Output the (x, y) coordinate of the center of the cell containing the given text.  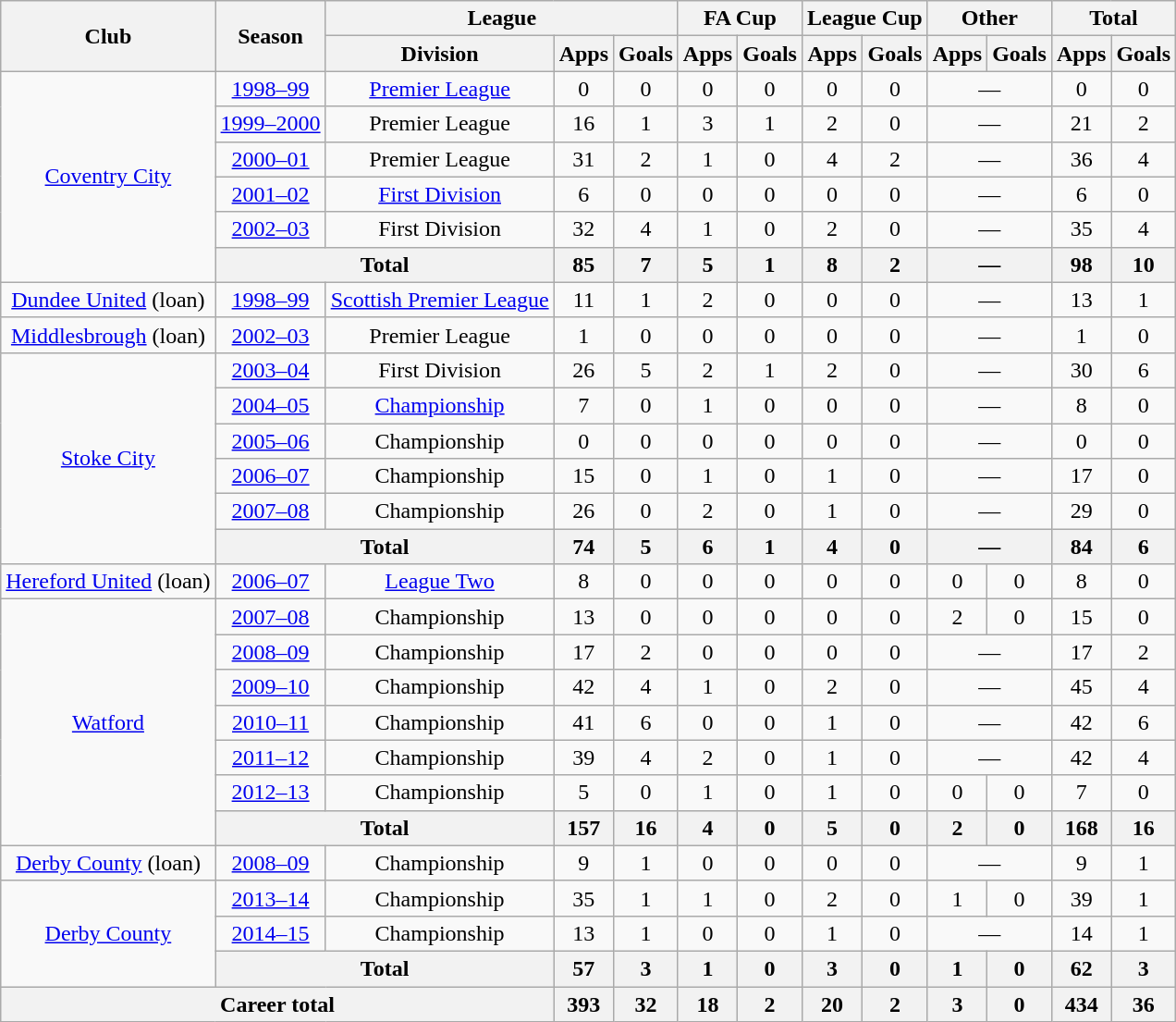
18 (707, 1004)
2011–12 (270, 757)
84 (1081, 547)
14 (1081, 933)
Coventry City (108, 177)
Hereford United (loan) (108, 582)
157 (583, 828)
League Two (440, 582)
2005–06 (270, 441)
85 (583, 265)
Dundee United (loan) (108, 300)
2013–14 (270, 898)
10 (1144, 265)
Other (989, 18)
Career total (277, 1004)
2012–13 (270, 793)
Derby County (108, 933)
League Cup (864, 18)
Watford (108, 722)
11 (583, 300)
41 (583, 722)
Division (440, 54)
2009–10 (270, 687)
2014–15 (270, 933)
31 (583, 159)
Derby County (loan) (108, 863)
29 (1081, 511)
Club (108, 36)
1999–2000 (270, 124)
30 (1081, 370)
57 (583, 968)
20 (832, 1004)
2001–02 (270, 194)
2004–05 (270, 405)
Scottish Premier League (440, 300)
Middlesbrough (loan) (108, 335)
2010–11 (270, 722)
74 (583, 547)
62 (1081, 968)
98 (1081, 265)
168 (1081, 828)
2003–04 (270, 370)
21 (1081, 124)
45 (1081, 687)
Season (270, 36)
393 (583, 1004)
2000–01 (270, 159)
Stoke City (108, 458)
FA Cup (740, 18)
434 (1081, 1004)
League (501, 18)
